Output the (X, Y) coordinate of the center of the cell containing the given text.  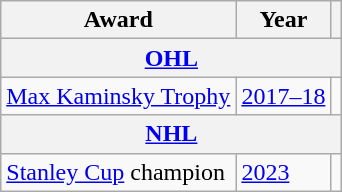
Stanley Cup champion (118, 172)
2017–18 (284, 96)
Year (284, 20)
OHL (172, 58)
2023 (284, 172)
NHL (172, 134)
Max Kaminsky Trophy (118, 96)
Award (118, 20)
